Detect which cell encompasses the target text, then output its [X, Y] center coordinate. 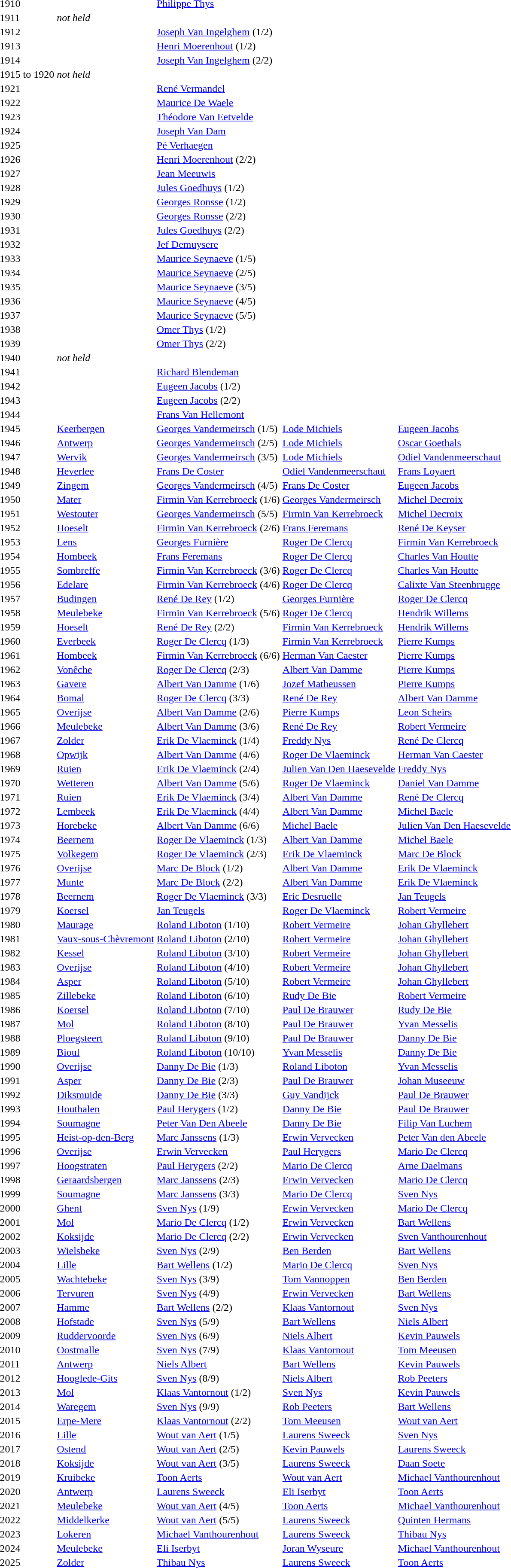
Westouter [106, 514]
Wetteren [106, 783]
Roland Liboton (7/10) [218, 1010]
Roland Liboton (6/10) [218, 996]
Bart Wellens (2/2) [218, 1307]
Roger De Clercq (1/3) [218, 641]
Sven Nys (5/9) [218, 1321]
Vaux-sous-Chèvremont [106, 939]
Albert Van Damme (2/6) [218, 712]
Sven Nys (7/9) [218, 1350]
Zolder [106, 740]
Ghent [106, 1208]
Hooglede-Gits [106, 1378]
Firmin Van Kerrebroeck (6/6) [218, 655]
Houthalen [106, 1109]
Ruddervoorde [106, 1336]
Ploegsteert [106, 1038]
Michael Vanthourenhout [218, 1534]
Firmin Van Kerrebroeck (1/6) [218, 499]
Danny De Bie (1/3) [218, 1066]
Maurice Seynaeve (1/5) [218, 259]
Sven Nys (6/9) [218, 1336]
Roger De Clercq (3/3) [218, 698]
Roland Liboton (1/10) [218, 925]
Klaas Vantornout (1/2) [218, 1392]
Wout van Aert (1/5) [218, 1435]
Wachtebeke [106, 1279]
Herman Van Caester [339, 655]
Maurice Seynaeve (3/5) [218, 287]
Albert Van Damme (1/6) [218, 684]
Jules Goedhuys (1/2) [218, 188]
Tom Meeusen [339, 1421]
Hofstade [106, 1321]
Henri Moerenhout (2/2) [218, 159]
René De Rey (2/2) [218, 627]
Sven Nys (4/9) [218, 1293]
Roland Liboton (8/10) [218, 1024]
Lembeek [106, 811]
Georges Vandermeirsch (3/5) [218, 457]
Georges Ronsse (1/2) [218, 202]
Firmin Van Kerrebroeck (2/6) [218, 528]
Firmin Van Kerrebroeck (4/6) [218, 585]
Zillebeke [106, 996]
Bart Wellens (1/2) [218, 1265]
Guy Vandijck [339, 1095]
Ben Berden [339, 1251]
Joseph Van Ingelghem (1/2) [218, 32]
Jozef Matheussen [339, 684]
Joseph Van Dam [218, 131]
Mario De Clercq (2/2) [218, 1236]
Keerbergen [106, 429]
Michel Baele [339, 825]
Frans Van Hellemont [218, 414]
Georges Vandermeirsch (4/5) [218, 485]
Eugeen Jacobs (1/2) [218, 386]
Firmin Van Kerrebroeck (3/6) [218, 570]
Klaas Vantornout (2/2) [218, 1421]
Ostend [106, 1449]
Yvan Messelis [339, 1052]
Georges Vandermeirsch (2/5) [218, 443]
Roland Liboton (2/10) [218, 939]
Marc Janssens (3/3) [218, 1194]
Bioul [106, 1052]
Diksmuide [106, 1095]
Sven Nys (3/9) [218, 1279]
Marc Janssens (2/3) [218, 1180]
Edelare [106, 585]
René Vermandel [218, 88]
Geraardsbergen [106, 1180]
Gavere [106, 684]
Georges Vandermeirsch (1/5) [218, 429]
Omer Thys (1/2) [218, 329]
Everbeek [106, 641]
Maurice Seynaeve (2/5) [218, 273]
Paul Herygers [339, 1151]
Sombreffe [106, 570]
Roger De Clercq (2/3) [218, 670]
Heverlee [106, 471]
Erik De Vlaeminck (3/4) [218, 797]
Jules Goedhuys (2/2) [218, 230]
Danny De Bie (2/3) [218, 1081]
Kessel [106, 953]
Wout van Aert (3/5) [218, 1463]
Roland Liboton (3/10) [218, 953]
Munte [106, 882]
Marc De Block (2/2) [218, 882]
Horebeke [106, 825]
Kruibeke [106, 1477]
Tervuren [106, 1293]
Rudy De Bie [339, 996]
Kevin Pauwels [339, 1449]
Joran Wyseure [339, 1548]
Jan Teugels [218, 910]
Odiel Vandenmeerschaut [339, 471]
Georges Ronsse (2/2) [218, 216]
Roger De Vlaeminck (2/3) [218, 854]
Julien Van Den Haesevelde [339, 769]
Roger De Vlaeminck (1/3) [218, 840]
Erik De Vlaeminck (1/4) [218, 740]
Vonêche [106, 670]
Sven Nys [339, 1392]
Budingen [106, 599]
Freddy Nys [339, 740]
Sven Nys (9/9) [218, 1407]
Maurice Seynaeve (5/5) [218, 315]
Joseph Van Ingelghem (2/2) [218, 60]
Firmin Van Kerrebroeck (5/6) [218, 613]
Tom Vannoppen [339, 1279]
Maurice De Waele [218, 103]
Jean Meeuwis [218, 174]
Wout van Aert (5/5) [218, 1520]
Oostmalle [106, 1350]
Albert Van Damme (6/6) [218, 825]
Pierre Kumps [339, 712]
Mario De Clercq (1/2) [218, 1222]
Lokeren [106, 1534]
Lens [106, 542]
Georges Vandermeirsch (5/5) [218, 514]
Rob Peeters [339, 1407]
Sven Nys (1/9) [218, 1208]
Erpe-Mere [106, 1421]
Wout van Aert [339, 1477]
Middelkerke [106, 1520]
Mater [106, 499]
Maurage [106, 925]
Zingem [106, 485]
Marc De Block (1/2) [218, 868]
Paul Herygers (2/2) [218, 1166]
Paul Herygers (1/2) [218, 1109]
Albert Van Damme (4/6) [218, 755]
Roger De Vlaeminck (3/3) [218, 896]
Hoogstraten [106, 1166]
Opwijk [106, 755]
Richard Blendeman [218, 372]
Georges Vandermeirsch [339, 499]
Roland Liboton (9/10) [218, 1038]
Erik De Vlaeminck (4/4) [218, 811]
Albert Van Damme (3/6) [218, 726]
Wielsbeke [106, 1251]
Wout van Aert (2/5) [218, 1449]
Waregem [106, 1407]
Hamme [106, 1307]
Sven Nys (2/9) [218, 1251]
Henri Moerenhout (1/2) [218, 46]
Sven Nys (8/9) [218, 1378]
Wervik [106, 457]
Eric Desruelle [339, 896]
Danny De Bie (3/3) [218, 1095]
Jef Demuysere [218, 244]
Erik De Vlaeminck (2/4) [218, 769]
René De Rey (1/2) [218, 599]
Roland Liboton (10/10) [218, 1052]
Roland Liboton [339, 1066]
Peter Van Den Abeele [218, 1123]
Albert Van Damme (5/6) [218, 783]
Pé Verhaegen [218, 145]
Omer Thys (2/2) [218, 344]
Wout van Aert (4/5) [218, 1506]
Roland Liboton (4/10) [218, 967]
Eugeen Jacobs (2/2) [218, 400]
Marc Janssens (1/3) [218, 1137]
Théodore Van Eetvelde [218, 117]
Roland Liboton (5/10) [218, 981]
Volkegem [106, 854]
Maurice Seynaeve (4/5) [218, 301]
Erik De Vlaeminck [339, 854]
Heist-op-den-Berg [106, 1137]
Bomal [106, 698]
